Return the (X, Y) coordinate for the center point of the cell that contains the specified text.  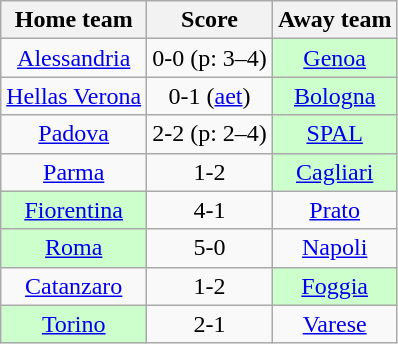
Home team (74, 20)
Parma (74, 172)
Roma (74, 248)
0-1 (aet) (210, 96)
4-1 (210, 210)
5-0 (210, 248)
Napoli (334, 248)
Alessandria (74, 58)
Varese (334, 324)
Torino (74, 324)
Cagliari (334, 172)
Catanzaro (74, 286)
Prato (334, 210)
2-2 (p: 2–4) (210, 134)
Bologna (334, 96)
Foggia (334, 286)
Score (210, 20)
Genoa (334, 58)
2-1 (210, 324)
0-0 (p: 3–4) (210, 58)
SPAL (334, 134)
Padova (74, 134)
Away team (334, 20)
Fiorentina (74, 210)
Hellas Verona (74, 96)
